Locate the cell with the specified text and output its (X, Y) center coordinate. 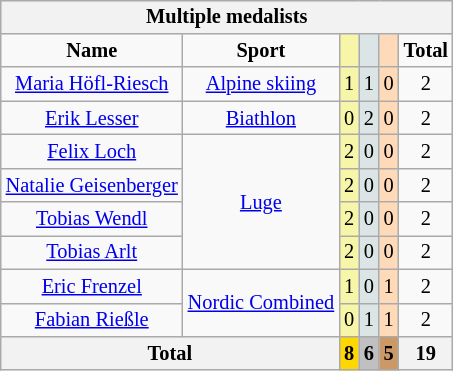
Fabian Rießle (92, 320)
Natalie Geisenberger (92, 185)
Biathlon (261, 118)
5 (389, 354)
Sport (261, 51)
Nordic Combined (261, 302)
Maria Höfl-Riesch (92, 84)
Tobias Arlt (92, 253)
Multiple medalists (227, 17)
Erik Lesser (92, 118)
Felix Loch (92, 152)
Luge (261, 202)
Alpine skiing (261, 84)
Tobias Wendl (92, 219)
6 (369, 354)
Eric Frenzel (92, 286)
Name (92, 51)
8 (349, 354)
19 (426, 354)
